Find where the given text appears and provide that cell's center as (x, y) coordinate. 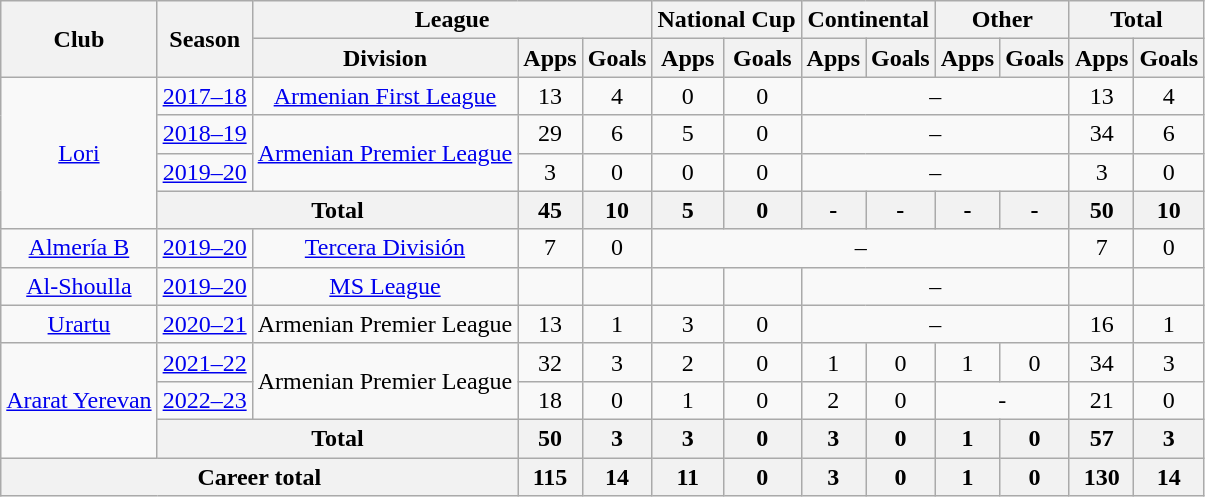
National Cup (726, 20)
Ararat Yerevan (79, 400)
21 (1101, 400)
Almería B (79, 248)
130 (1101, 477)
2020–21 (204, 324)
Tercera División (385, 248)
Al-Shoulla (79, 286)
League (452, 20)
2017–18 (204, 96)
Club (79, 39)
2018–19 (204, 134)
2022–23 (204, 400)
29 (550, 134)
32 (550, 362)
Armenian First League (385, 96)
18 (550, 400)
Season (204, 39)
Continental (868, 20)
MS League (385, 286)
Lori (79, 153)
2021–22 (204, 362)
Other (1002, 20)
Division (385, 58)
45 (550, 210)
11 (688, 477)
57 (1101, 438)
Career total (260, 477)
115 (550, 477)
16 (1101, 324)
Urartu (79, 324)
